Capture the cell that displays the provided text and extract its [x, y] central coordinate. 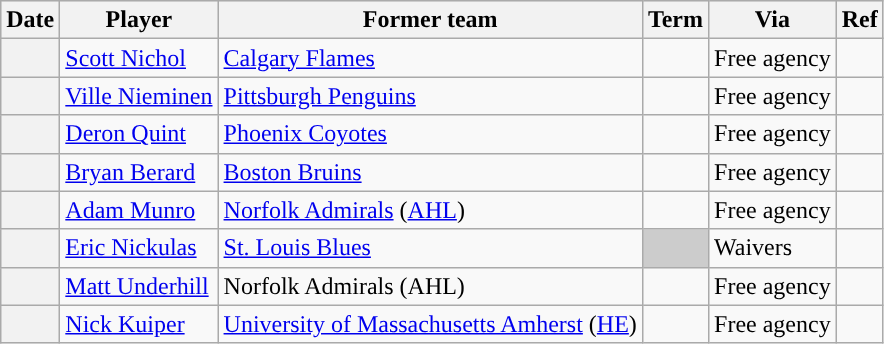
University of Massachusetts Amherst (HE) [430, 324]
Nick Kuiper [139, 324]
Adam Munro [139, 210]
Ville Nieminen [139, 96]
Pittsburgh Penguins [430, 96]
Former team [430, 20]
Eric Nickulas [139, 248]
Ref [860, 20]
Player [139, 20]
Boston Bruins [430, 172]
Via [773, 20]
Calgary Flames [430, 58]
St. Louis Blues [430, 248]
Matt Underhill [139, 286]
Waivers [773, 248]
Deron Quint [139, 134]
Term [675, 20]
Scott Nichol [139, 58]
Bryan Berard [139, 172]
Date [30, 20]
Phoenix Coyotes [430, 134]
